Return the [X, Y] coordinate for the center point of the cell that contains the specified text.  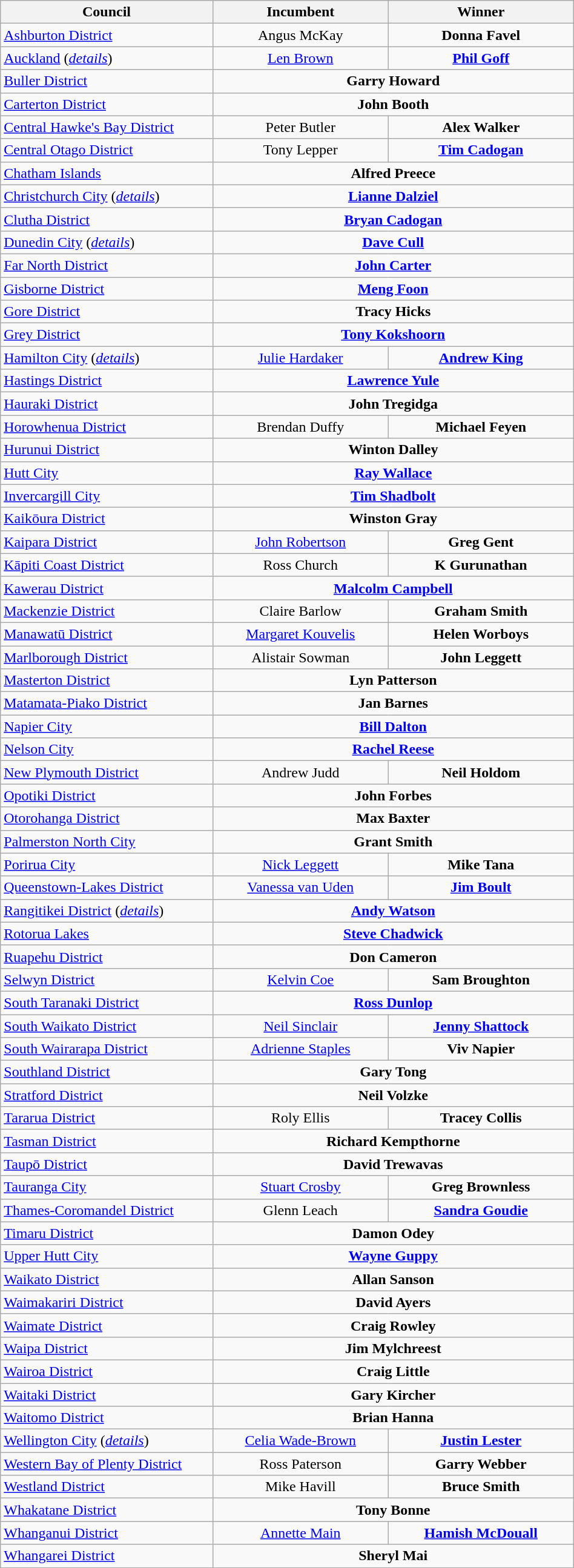
Helen Worboys [481, 634]
Southland District [107, 1072]
Lawrence Yule [393, 381]
Waipa District [107, 1348]
Tasman District [107, 1141]
Max Baxter [393, 819]
Horowhenua District [107, 427]
Sandra Goudie [481, 1210]
Wayne Guppy [393, 1256]
Michael Feyen [481, 427]
Rotorua Lakes [107, 934]
Len Brown [300, 58]
Bill Dalton [393, 726]
Vanessa van Uden [300, 888]
Whangarei District [107, 1556]
Opotiki District [107, 796]
John Tregidga [393, 404]
Tararua District [107, 1118]
Otorohanga District [107, 819]
Gisborne District [107, 289]
Wellington City (details) [107, 1441]
Ross Church [300, 565]
Waitomo District [107, 1418]
Andy Watson [393, 911]
Brendan Duffy [300, 427]
Rachel Reese [393, 749]
Richard Kempthorne [393, 1141]
Whakatane District [107, 1510]
Rangitikei District (details) [107, 911]
Waimate District [107, 1325]
Dunedin City (details) [107, 242]
Masterton District [107, 680]
Andrew Judd [300, 772]
Adrienne Staples [300, 1049]
Nick Leggett [300, 865]
Claire Barlow [300, 611]
Tracy Hicks [393, 312]
Upper Hutt City [107, 1256]
Wairoa District [107, 1371]
Thames-Coromandel District [107, 1210]
Council [107, 12]
Clutha District [107, 219]
Buller District [107, 81]
Sam Broughton [481, 980]
Tony Kokshoorn [393, 335]
Allan Sanson [393, 1279]
Andrew King [481, 358]
John Carter [393, 265]
Garry Howard [393, 81]
Margaret Kouvelis [300, 634]
Hutt City [107, 473]
Porirua City [107, 865]
Gore District [107, 312]
Tim Cadogan [481, 150]
Steve Chadwick [393, 934]
Malcolm Campbell [393, 588]
New Plymouth District [107, 772]
Hauraki District [107, 404]
Whanganui District [107, 1533]
Celia Wade-Brown [300, 1441]
Palmerston North City [107, 842]
Central Otago District [107, 150]
Westland District [107, 1487]
South Taranaki District [107, 1003]
Waikato District [107, 1279]
Craig Little [393, 1371]
Greg Gent [481, 542]
Tony Bonne [393, 1510]
Tim Shadbolt [393, 496]
David Ayers [393, 1302]
Chatham Islands [107, 173]
Auckland (details) [107, 58]
Jenny Shattock [481, 1026]
Meng Foon [393, 289]
Annette Main [300, 1533]
Phil Goff [481, 58]
Invercargill City [107, 496]
Ruapehu District [107, 957]
Kaikōura District [107, 519]
Waimakariri District [107, 1302]
John Booth [393, 104]
Peter Butler [300, 127]
Grant Smith [393, 842]
Ross Dunlop [393, 1003]
Mike Tana [481, 865]
Western Bay of Plenty District [107, 1464]
Hamilton City (details) [107, 358]
Greg Brownless [481, 1187]
Hamish McDouall [481, 1533]
Winston Gray [393, 519]
Hastings District [107, 381]
Don Cameron [393, 957]
Ray Wallace [393, 473]
Viv Napier [481, 1049]
Marlborough District [107, 657]
Nelson City [107, 749]
Waitaki District [107, 1394]
Tracey Collis [481, 1118]
Craig Rowley [393, 1325]
Gary Tong [393, 1072]
Brian Hanna [393, 1418]
Winner [481, 12]
John Forbes [393, 796]
Neil Sinclair [300, 1026]
Angus McKay [300, 35]
Gary Kircher [393, 1394]
Kawerau District [107, 588]
John Leggett [481, 657]
Lyn Patterson [393, 680]
Neil Holdom [481, 772]
Alex Walker [481, 127]
Far North District [107, 265]
Queenstown-Lakes District [107, 888]
South Wairarapa District [107, 1049]
Carterton District [107, 104]
Matamata-Piako District [107, 703]
Graham Smith [481, 611]
Kaipara District [107, 542]
Selwyn District [107, 980]
Taupō District [107, 1164]
Dave Cull [393, 242]
Tauranga City [107, 1187]
Alistair Sowman [300, 657]
Bruce Smith [481, 1487]
Grey District [107, 335]
Bryan Cadogan [393, 219]
Alfred Preece [393, 173]
Napier City [107, 726]
Glenn Leach [300, 1210]
Donna Favel [481, 35]
Incumbent [300, 12]
David Trewavas [393, 1164]
Jim Mylchreest [393, 1348]
Sheryl Mai [393, 1556]
Justin Lester [481, 1441]
K Gurunathan [481, 565]
Kāpiti Coast District [107, 565]
Ashburton District [107, 35]
Jim Boult [481, 888]
Garry Webber [481, 1464]
John Robertson [300, 542]
Timaru District [107, 1233]
Manawatū District [107, 634]
Tony Lepper [300, 150]
Damon Odey [393, 1233]
Neil Volzke [393, 1095]
Julie Hardaker [300, 358]
Roly Ellis [300, 1118]
Stuart Crosby [300, 1187]
Lianne Dalziel [393, 196]
South Waikato District [107, 1026]
Stratford District [107, 1095]
Jan Barnes [393, 703]
Christchurch City (details) [107, 196]
Winton Dalley [393, 450]
Kelvin Coe [300, 980]
Mackenzie District [107, 611]
Mike Havill [300, 1487]
Ross Paterson [300, 1464]
Hurunui District [107, 450]
Central Hawke's Bay District [107, 127]
